Locate the cell with the specified text and output its (X, Y) center coordinate. 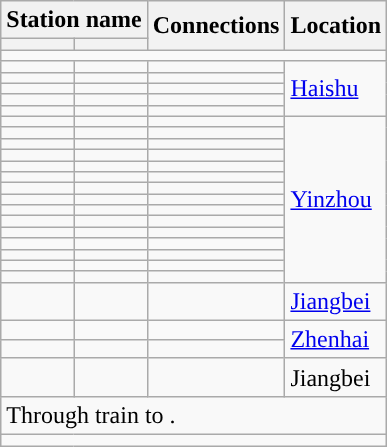
Zhenhai (336, 339)
Haishu (336, 88)
Connections (216, 26)
Station name (74, 20)
Through train to . (194, 415)
Location (336, 26)
Yinzhou (336, 199)
